Pinpoint the cell where the given text exists, returning its (x, y) midpoint coordinate. 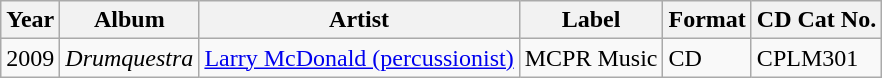
Artist (359, 20)
CD (707, 58)
Larry McDonald (percussionist) (359, 58)
MCPR Music (591, 58)
Year (30, 20)
Format (707, 20)
Album (130, 20)
CD Cat No. (816, 20)
2009 (30, 58)
Label (591, 20)
CPLM301 (816, 58)
Drumquestra (130, 58)
